Identify which cell holds the provided text, then report its (X, Y) central coordinate. 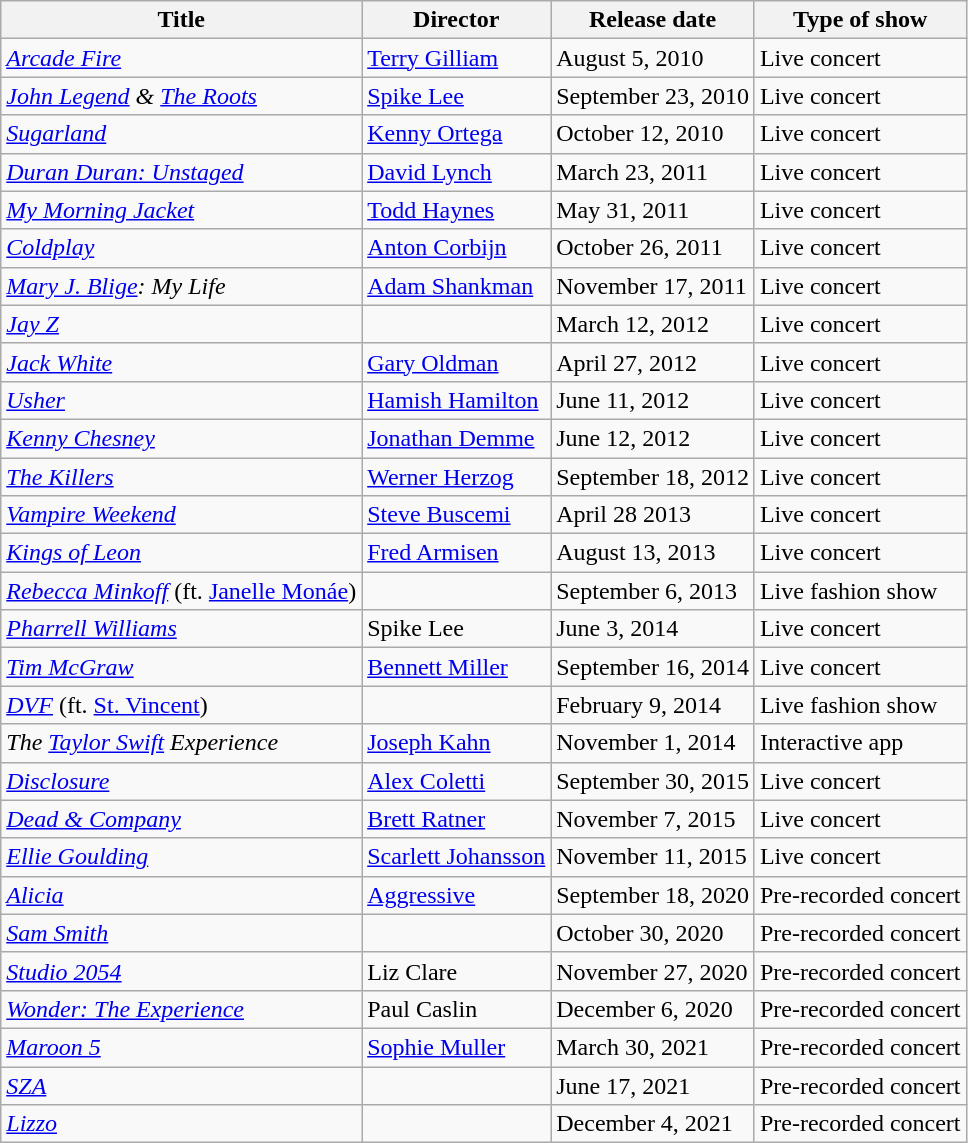
Alicia (182, 895)
November 7, 2015 (653, 819)
Jack White (182, 362)
Aggressive (456, 895)
Werner Herzog (456, 477)
Maroon 5 (182, 1047)
November 1, 2014 (653, 743)
My Morning Jacket (182, 210)
Alex Coletti (456, 781)
Interactive app (860, 743)
Lizzo (182, 1124)
September 23, 2010 (653, 96)
Kings of Leon (182, 553)
February 9, 2014 (653, 705)
Anton Corbijn (456, 248)
Sam Smith (182, 933)
Gary Oldman (456, 362)
October 12, 2010 (653, 134)
Joseph Kahn (456, 743)
Usher (182, 400)
Todd Haynes (456, 210)
September 18, 2020 (653, 895)
June 3, 2014 (653, 629)
September 18, 2012 (653, 477)
Studio 2054 (182, 971)
March 30, 2021 (653, 1047)
Jay Z (182, 324)
Adam Shankman (456, 286)
Scarlett Johansson (456, 857)
September 30, 2015 (653, 781)
Rebecca Minkoff (ft. Janelle Monáe) (182, 591)
May 31, 2011 (653, 210)
September 16, 2014 (653, 667)
October 26, 2011 (653, 248)
Arcade Fire (182, 58)
Mary J. Blige: My Life (182, 286)
DVF (ft. St. Vincent) (182, 705)
June 17, 2021 (653, 1085)
Paul Caslin (456, 1009)
The Killers (182, 477)
Steve Buscemi (456, 515)
Bennett Miller (456, 667)
Pharrell Williams (182, 629)
June 11, 2012 (653, 400)
Vampire Weekend (182, 515)
August 13, 2013 (653, 553)
Coldplay (182, 248)
December 4, 2021 (653, 1124)
September 6, 2013 (653, 591)
November 27, 2020 (653, 971)
Liz Clare (456, 971)
Jonathan Demme (456, 438)
April 28 2013 (653, 515)
June 12, 2012 (653, 438)
Brett Ratner (456, 819)
Sophie Muller (456, 1047)
Hamish Hamilton (456, 400)
The Taylor Swift Experience (182, 743)
Title (182, 20)
David Lynch (456, 172)
Duran Duran: Unstaged (182, 172)
Kenny Chesney (182, 438)
Director (456, 20)
August 5, 2010 (653, 58)
November 11, 2015 (653, 857)
Ellie Goulding (182, 857)
SZA (182, 1085)
Tim McGraw (182, 667)
Sugarland (182, 134)
November 17, 2011 (653, 286)
John Legend & The Roots (182, 96)
Type of show (860, 20)
Disclosure (182, 781)
Release date (653, 20)
Wonder: The Experience (182, 1009)
March 23, 2011 (653, 172)
April 27, 2012 (653, 362)
Fred Armisen (456, 553)
Terry Gilliam (456, 58)
March 12, 2012 (653, 324)
December 6, 2020 (653, 1009)
October 30, 2020 (653, 933)
Kenny Ortega (456, 134)
Dead & Company (182, 819)
